Return the (x, y) coordinate for the center point of the cell that contains the specified text.  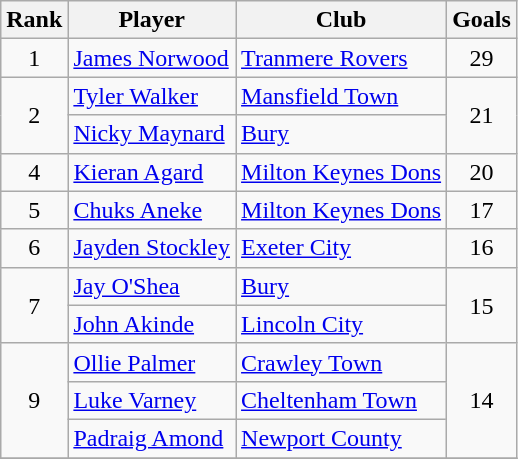
James Norwood (152, 58)
Club (342, 20)
16 (482, 248)
Ollie Palmer (152, 362)
Luke Varney (152, 400)
John Akinde (152, 324)
17 (482, 210)
7 (34, 305)
14 (482, 400)
5 (34, 210)
Exeter City (342, 248)
9 (34, 400)
Nicky Maynard (152, 134)
Chuks Aneke (152, 210)
Newport County (342, 438)
Mansfield Town (342, 96)
Tranmere Rovers (342, 58)
15 (482, 305)
29 (482, 58)
21 (482, 115)
6 (34, 248)
1 (34, 58)
Cheltenham Town (342, 400)
Jay O'Shea (152, 286)
Tyler Walker (152, 96)
Player (152, 20)
Jayden Stockley (152, 248)
Padraig Amond (152, 438)
20 (482, 172)
Lincoln City (342, 324)
Rank (34, 20)
4 (34, 172)
Kieran Agard (152, 172)
2 (34, 115)
Crawley Town (342, 362)
Goals (482, 20)
